Return the [X, Y] coordinate for the center point of the cell that contains the specified text.  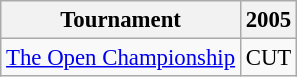
The Open Championship [121, 58]
2005 [268, 20]
CUT [268, 58]
Tournament [121, 20]
